Return the (X, Y) coordinate for the center point of the cell that contains the specified text.  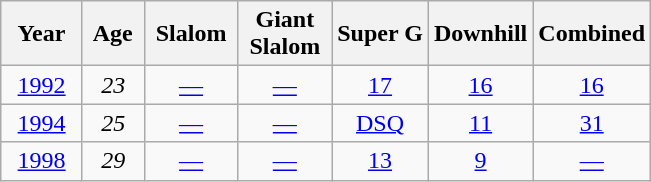
29 (113, 161)
9 (480, 161)
13 (380, 161)
Year (42, 34)
17 (380, 85)
Downhill (480, 34)
1994 (42, 123)
23 (113, 85)
31 (592, 123)
Age (113, 34)
Combined (592, 34)
11 (480, 123)
Giant Slalom (285, 34)
DSQ (380, 123)
25 (113, 123)
Super G (380, 34)
Slalom (191, 34)
1998 (42, 161)
1992 (42, 85)
